Find where the given text appears and provide that cell's center as (X, Y) coordinate. 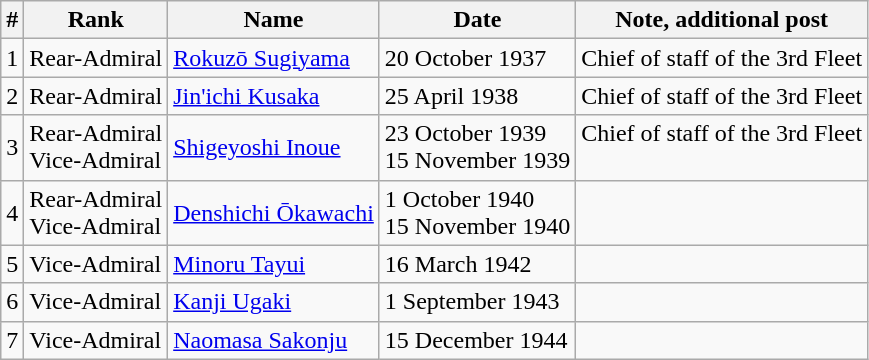
25 April 1938 (477, 96)
7 (12, 340)
20 October 1937 (477, 58)
1 (12, 58)
Rank (96, 20)
Date (477, 20)
4 (12, 212)
Jin'ichi Kusaka (274, 96)
# (12, 20)
15 December 1944 (477, 340)
Minoru Tayui (274, 264)
Shigeyoshi Inoue (274, 148)
Denshichi Ōkawachi (274, 212)
16 March 1942 (477, 264)
3 (12, 148)
Note, additional post (722, 20)
1 September 1943 (477, 302)
Naomasa Sakonju (274, 340)
23 October 193915 November 1939 (477, 148)
Name (274, 20)
2 (12, 96)
6 (12, 302)
5 (12, 264)
Rokuzō Sugiyama (274, 58)
Kanji Ugaki (274, 302)
1 October 194015 November 1940 (477, 212)
